Provide the [X, Y] coordinate of the cell's center where the given text is located.  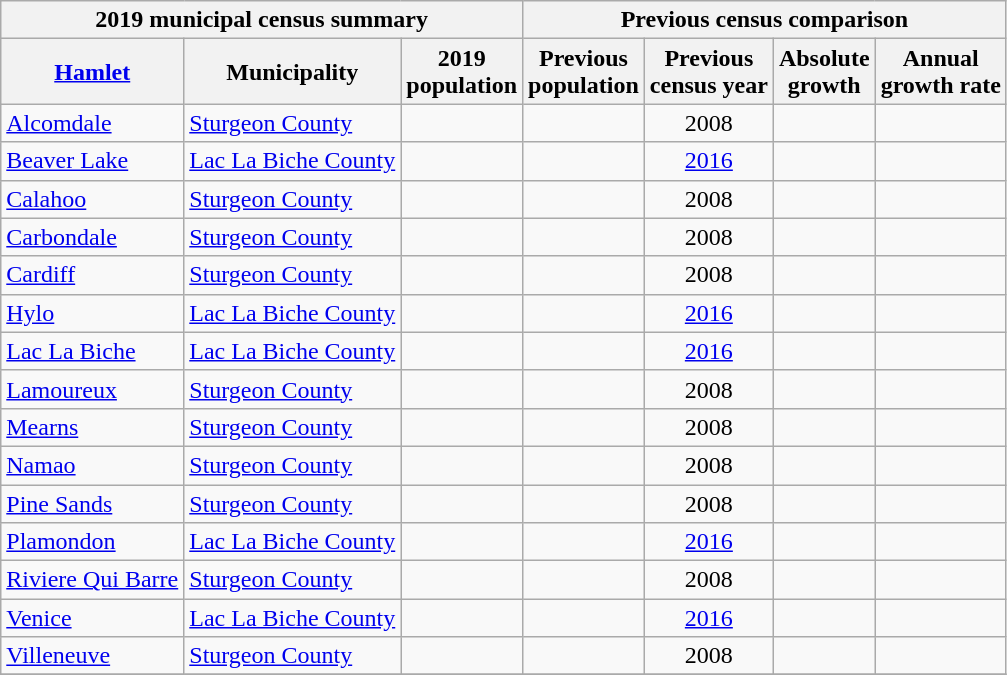
2019population [462, 72]
Previouspopulation [584, 72]
Carbondale [92, 237]
Hylo [92, 313]
Hamlet [92, 72]
Lamoureux [92, 389]
Namao [92, 465]
Previouscensus year [708, 72]
Alcomdale [92, 123]
2019 municipal census summary [262, 20]
Annualgrowth rate [940, 72]
Villeneuve [92, 656]
Plamondon [92, 542]
Absolutegrowth [824, 72]
Municipality [292, 72]
Cardiff [92, 275]
Previous census comparison [765, 20]
Venice [92, 618]
Pine Sands [92, 503]
Lac La Biche [92, 351]
Beaver Lake [92, 161]
Mearns [92, 427]
Calahoo [92, 199]
Riviere Qui Barre [92, 580]
